Return [x, y] of the center of cell containing provided text 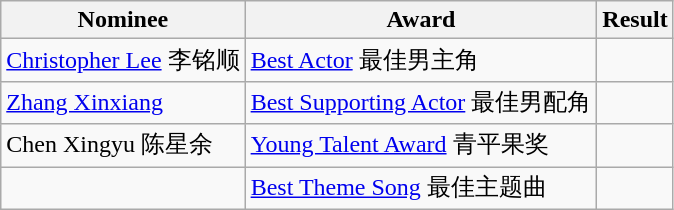
Young Talent Award 青平果奖 [421, 146]
Best Supporting Actor 最佳男配角 [421, 102]
Chen Xingyu 陈星余 [123, 146]
Best Theme Song 最佳主题曲 [421, 188]
Zhang Xinxiang [123, 102]
Nominee [123, 20]
Award [421, 20]
Best Actor 最佳男主角 [421, 60]
Christopher Lee 李铭顺 [123, 60]
Result [635, 20]
